Extract the (x, y) coordinate from the center of the cell holding the provided text.  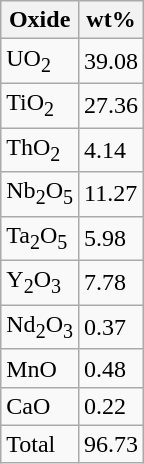
0.22 (112, 406)
0.37 (112, 327)
11.27 (112, 194)
MnO (40, 368)
39.08 (112, 61)
wt% (112, 20)
5.98 (112, 238)
7.78 (112, 283)
Nd2O3 (40, 327)
96.73 (112, 444)
0.48 (112, 368)
ThO2 (40, 150)
Total (40, 444)
Ta2O5 (40, 238)
4.14 (112, 150)
CaO (40, 406)
27.36 (112, 105)
Y2O3 (40, 283)
UO2 (40, 61)
Oxide (40, 20)
Nb2O5 (40, 194)
TiO2 (40, 105)
